Provide the [X, Y] coordinate of the cell's center where the given text is located.  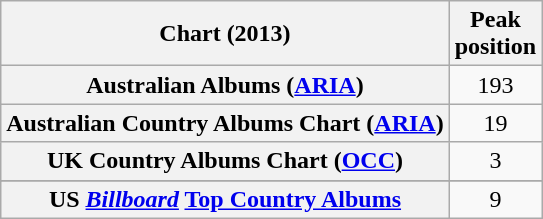
193 [495, 85]
UK Country Albums Chart (OCC) [225, 161]
Peakposition [495, 34]
3 [495, 161]
19 [495, 123]
9 [495, 199]
Chart (2013) [225, 34]
Australian Albums (ARIA) [225, 85]
US Billboard Top Country Albums [225, 199]
Australian Country Albums Chart (ARIA) [225, 123]
